Determine the [X, Y] coordinate at the center of the cell enclosing the given text.  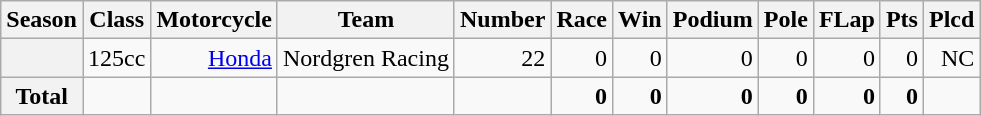
Plcd [951, 20]
Win [640, 20]
125cc [116, 58]
Pts [902, 20]
Number [502, 20]
Total [42, 96]
Podium [712, 20]
Honda [214, 58]
NC [951, 58]
Team [366, 20]
Nordgren Racing [366, 58]
Class [116, 20]
Pole [786, 20]
Motorcycle [214, 20]
22 [502, 58]
Season [42, 20]
Race [582, 20]
FLap [846, 20]
